From the cell containing the given text, extract its center point as [x, y] coordinate. 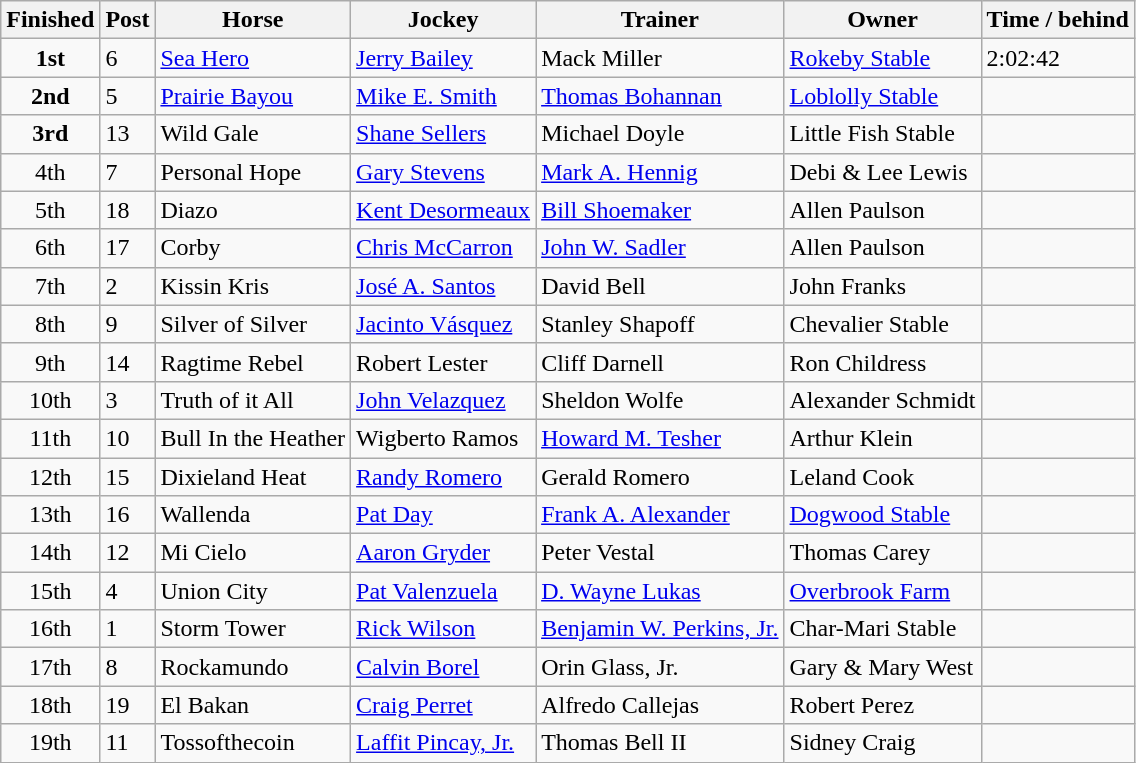
16th [50, 629]
Mark A. Hennig [660, 172]
2:02:42 [1058, 58]
Corby [253, 248]
Thomas Bohannan [660, 96]
Sidney Craig [882, 743]
Union City [253, 591]
5th [50, 210]
Jockey [444, 20]
Wild Gale [253, 134]
Wallenda [253, 515]
Overbrook Farm [882, 591]
Debi & Lee Lewis [882, 172]
John Velazquez [444, 400]
17 [128, 248]
Randy Romero [444, 477]
17th [50, 667]
D. Wayne Lukas [660, 591]
Trainer [660, 20]
11th [50, 438]
9 [128, 324]
Pat Valenzuela [444, 591]
Time / behind [1058, 20]
15th [50, 591]
Orin Glass, Jr. [660, 667]
Craig Perret [444, 705]
Little Fish Stable [882, 134]
Laffit Pincay, Jr. [444, 743]
Robert Perez [882, 705]
Diazo [253, 210]
Alfredo Callejas [660, 705]
John W. Sadler [660, 248]
18th [50, 705]
Pat Day [444, 515]
2 [128, 286]
14 [128, 362]
Finished [50, 20]
Char-Mari Stable [882, 629]
9th [50, 362]
Dogwood Stable [882, 515]
18 [128, 210]
Frank A. Alexander [660, 515]
Rick Wilson [444, 629]
3rd [50, 134]
5 [128, 96]
Mi Cielo [253, 553]
Gary Stevens [444, 172]
Stanley Shapoff [660, 324]
4th [50, 172]
Shane Sellers [444, 134]
Michael Doyle [660, 134]
2nd [50, 96]
11 [128, 743]
12th [50, 477]
Chris McCarron [444, 248]
Leland Cook [882, 477]
13 [128, 134]
12 [128, 553]
Ragtime Rebel [253, 362]
1 [128, 629]
Mike E. Smith [444, 96]
Rokeby Stable [882, 58]
Silver of Silver [253, 324]
6th [50, 248]
6 [128, 58]
Calvin Borel [444, 667]
John Franks [882, 286]
Dixieland Heat [253, 477]
7 [128, 172]
Prairie Bayou [253, 96]
Jacinto Vásquez [444, 324]
3 [128, 400]
Sheldon Wolfe [660, 400]
Truth of it All [253, 400]
El Bakan [253, 705]
Loblolly Stable [882, 96]
8 [128, 667]
Ron Childress [882, 362]
Gerald Romero [660, 477]
15 [128, 477]
Chevalier Stable [882, 324]
Sea Hero [253, 58]
Rockamundo [253, 667]
Jerry Bailey [444, 58]
Thomas Carey [882, 553]
José A. Santos [444, 286]
David Bell [660, 286]
Robert Lester [444, 362]
Alexander Schmidt [882, 400]
4 [128, 591]
8th [50, 324]
Owner [882, 20]
Post [128, 20]
Gary & Mary West [882, 667]
10 [128, 438]
Peter Vestal [660, 553]
Storm Tower [253, 629]
Thomas Bell II [660, 743]
Wigberto Ramos [444, 438]
Horse [253, 20]
Howard M. Tesher [660, 438]
Benjamin W. Perkins, Jr. [660, 629]
19th [50, 743]
Personal Hope [253, 172]
Tossofthecoin [253, 743]
Arthur Klein [882, 438]
14th [50, 553]
Mack Miller [660, 58]
7th [50, 286]
Kissin Kris [253, 286]
1st [50, 58]
Bill Shoemaker [660, 210]
16 [128, 515]
Cliff Darnell [660, 362]
Bull In the Heather [253, 438]
13th [50, 515]
Aaron Gryder [444, 553]
Kent Desormeaux [444, 210]
19 [128, 705]
10th [50, 400]
